Determine the (X, Y) coordinate at the center of the cell enclosing the given text.  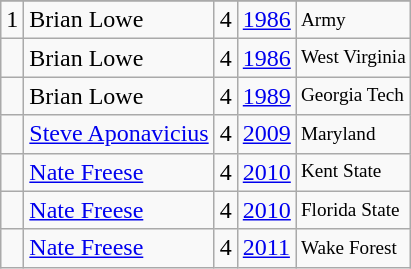
1 (12, 20)
Georgia Tech (353, 96)
Maryland (353, 134)
West Virginia (353, 58)
1989 (266, 96)
Wake Forest (353, 248)
2009 (266, 134)
Florida State (353, 210)
2011 (266, 248)
Steve Aponavicius (119, 134)
Army (353, 20)
Kent State (353, 172)
